Pinpoint the cell where the given text exists, returning its [X, Y] midpoint coordinate. 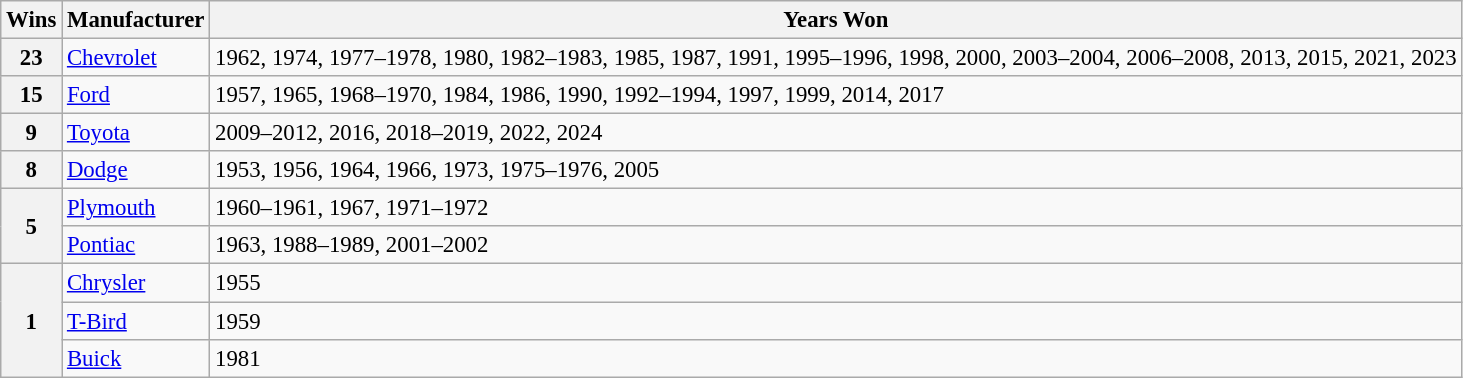
Pontiac [136, 245]
Toyota [136, 133]
1981 [836, 358]
Dodge [136, 170]
1955 [836, 283]
23 [32, 58]
1957, 1965, 1968–1970, 1984, 1986, 1990, 1992–1994, 1997, 1999, 2014, 2017 [836, 95]
2009–2012, 2016, 2018–2019, 2022, 2024 [836, 133]
Buick [136, 358]
1959 [836, 321]
Wins [32, 20]
T-Bird [136, 321]
1963, 1988–1989, 2001–2002 [836, 245]
15 [32, 95]
Years Won [836, 20]
Plymouth [136, 208]
8 [32, 170]
Manufacturer [136, 20]
1 [32, 320]
Chrysler [136, 283]
1953, 1956, 1964, 1966, 1973, 1975–1976, 2005 [836, 170]
9 [32, 133]
Chevrolet [136, 58]
5 [32, 226]
1960–1961, 1967, 1971–1972 [836, 208]
1962, 1974, 1977–1978, 1980, 1982–1983, 1985, 1987, 1991, 1995–1996, 1998, 2000, 2003–2004, 2006–2008, 2013, 2015, 2021, 2023 [836, 58]
Ford [136, 95]
